Identify which cell holds the provided text, then report its [x, y] central coordinate. 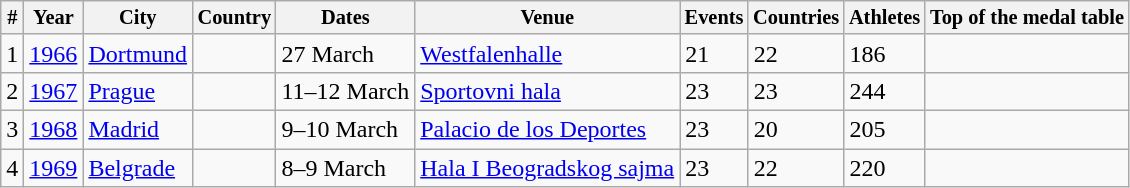
Prague [138, 91]
8–9 March [346, 168]
Palacio de los Deportes [548, 130]
Venue [548, 18]
# [12, 18]
Country [234, 18]
Year [54, 18]
4 [12, 168]
186 [884, 53]
244 [884, 91]
Countries [796, 18]
Dates [346, 18]
Westfalenhalle [548, 53]
Belgrade [138, 168]
220 [884, 168]
1967 [54, 91]
21 [714, 53]
2 [12, 91]
1968 [54, 130]
20 [796, 130]
11–12 March [346, 91]
City [138, 18]
Events [714, 18]
Top of the medal table [1027, 18]
Hala I Beogradskog sajma [548, 168]
205 [884, 130]
Madrid [138, 130]
Sportovni hala [548, 91]
Dortmund [138, 53]
1969 [54, 168]
27 March [346, 53]
1966 [54, 53]
3 [12, 130]
9–10 March [346, 130]
Athletes [884, 18]
1 [12, 53]
